Scan for the cell matching the given text and deliver its [x, y] coordinate at center. 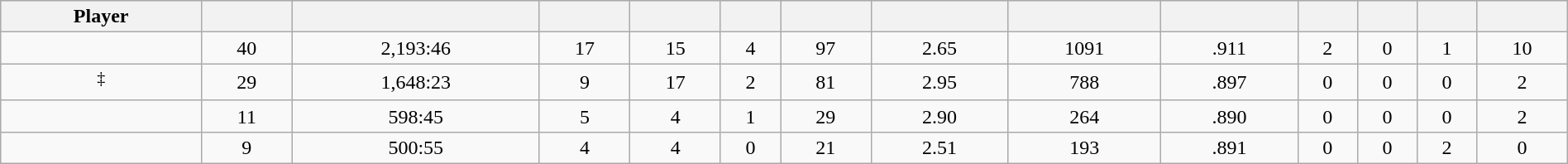
2.51 [939, 147]
81 [826, 83]
5 [585, 116]
788 [1085, 83]
‡ [101, 83]
15 [676, 48]
.897 [1230, 83]
264 [1085, 116]
Player [101, 17]
.890 [1230, 116]
2,193:46 [415, 48]
598:45 [415, 116]
.891 [1230, 147]
193 [1085, 147]
1,648:23 [415, 83]
21 [826, 147]
1091 [1085, 48]
2.90 [939, 116]
.911 [1230, 48]
2.65 [939, 48]
11 [247, 116]
40 [247, 48]
2.95 [939, 83]
500:55 [415, 147]
10 [1523, 48]
97 [826, 48]
